Find where the given text appears and provide that cell's center as [x, y] coordinate. 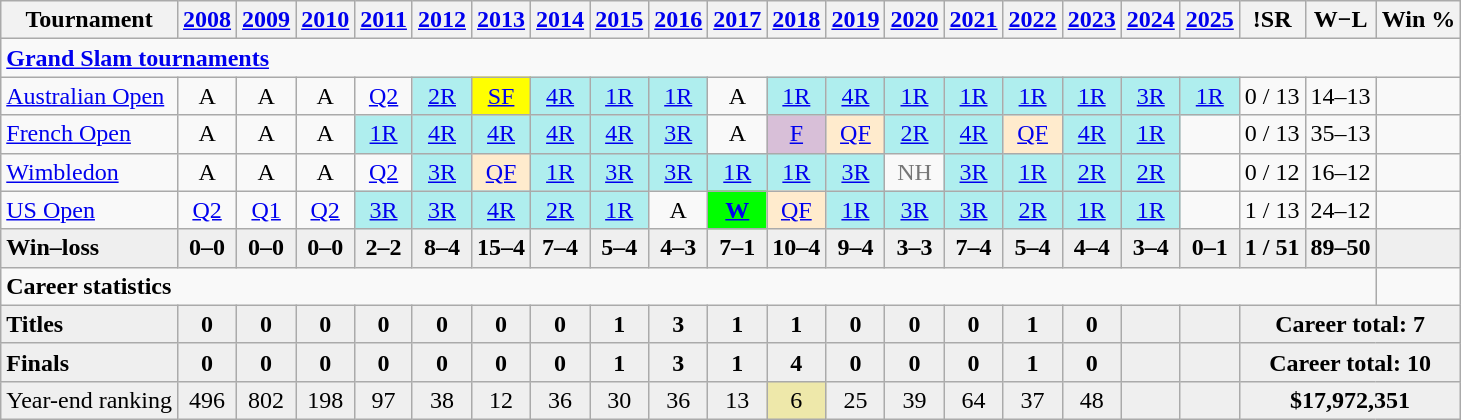
Win % [1418, 20]
2016 [678, 20]
16–12 [1340, 172]
24–12 [1340, 210]
496 [208, 400]
2011 [384, 20]
2025 [1210, 20]
2–2 [384, 248]
2010 [326, 20]
12 [502, 400]
1 / 13 [1272, 210]
10–4 [796, 248]
Career total: 7 [1350, 324]
30 [620, 400]
2022 [1032, 20]
US Open [90, 210]
14–13 [1340, 96]
2023 [1092, 20]
89–50 [1340, 248]
6 [796, 400]
!SR [1272, 20]
3–3 [914, 248]
Finals [90, 362]
2012 [442, 20]
SF [502, 96]
2021 [974, 20]
French Open [90, 134]
NH [914, 172]
Q1 [266, 210]
3–4 [1150, 248]
W [738, 210]
Australian Open [90, 96]
Career statistics [688, 286]
Grand Slam tournaments [731, 58]
2024 [1150, 20]
2018 [796, 20]
15–4 [502, 248]
48 [1092, 400]
2013 [502, 20]
2009 [266, 20]
2019 [856, 20]
64 [974, 400]
Win–loss [90, 248]
1 / 51 [1272, 248]
13 [738, 400]
Career total: 10 [1350, 362]
W−L [1340, 20]
2014 [560, 20]
35–13 [1340, 134]
97 [384, 400]
$17,972,351 [1350, 400]
37 [1032, 400]
9–4 [856, 248]
4–4 [1092, 248]
Year-end ranking [90, 400]
8–4 [442, 248]
Wimbledon [90, 172]
802 [266, 400]
0–1 [1210, 248]
2017 [738, 20]
39 [914, 400]
2020 [914, 20]
38 [442, 400]
F [796, 134]
7–1 [738, 248]
25 [856, 400]
2015 [620, 20]
2008 [208, 20]
Tournament [90, 20]
0 / 12 [1272, 172]
4–3 [678, 248]
198 [326, 400]
4 [796, 362]
Titles [90, 324]
